Extract the (x, y) coordinate from the center of the cell holding the provided text.  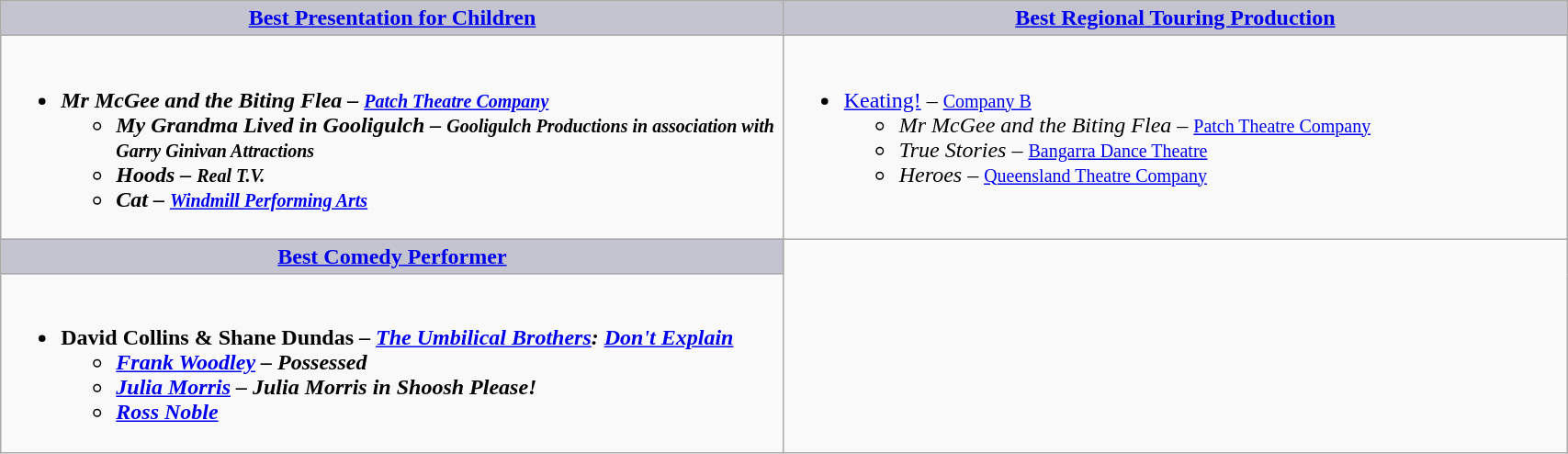
Best Comedy Performer (392, 256)
Best Regional Touring Production (1175, 18)
Best Presentation for Children (392, 18)
David Collins & Shane Dundas – The Umbilical Brothers: Don't ExplainFrank Woodley – PossessedJulia Morris – Julia Morris in Shoosh Please!Ross Noble (392, 363)
Keating! – Company BMr McGee and the Biting Flea – Patch Theatre CompanyTrue Stories – Bangarra Dance TheatreHeroes – Queensland Theatre Company (1175, 138)
